Return the [X, Y] coordinate for the center point of the cell that contains the specified text.  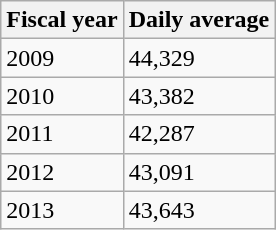
43,643 [199, 210]
Daily average [199, 20]
Fiscal year [62, 20]
42,287 [199, 134]
43,382 [199, 96]
2009 [62, 58]
43,091 [199, 172]
2012 [62, 172]
2013 [62, 210]
2011 [62, 134]
44,329 [199, 58]
2010 [62, 96]
